Return the (x, y) coordinate for the center point of the cell that contains the specified text.  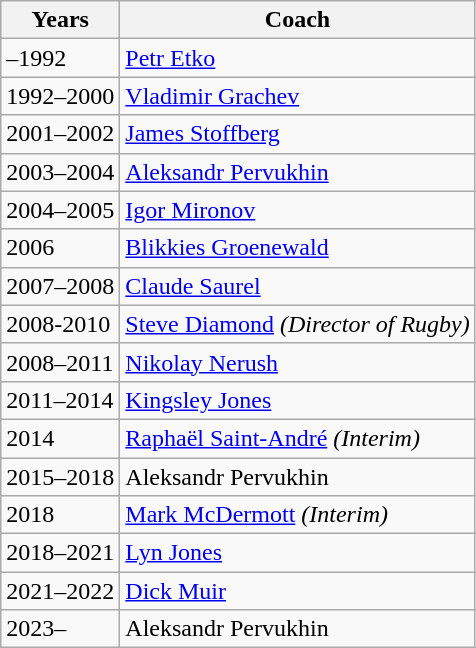
2007–2008 (60, 286)
–1992 (60, 58)
2006 (60, 248)
2014 (60, 438)
2001–2002 (60, 134)
Claude Saurel (298, 286)
2004–2005 (60, 210)
2023– (60, 629)
Kingsley Jones (298, 400)
Vladimir Grachev (298, 96)
Lyn Jones (298, 553)
Blikkies Groenewald (298, 248)
Steve Diamond (Director of Rugby) (298, 324)
Igor Mironov (298, 210)
2003–2004 (60, 172)
2008-2010 (60, 324)
2018 (60, 515)
Dick Muir (298, 591)
1992–2000 (60, 96)
2021–2022 (60, 591)
Coach (298, 20)
2011–2014 (60, 400)
Mark McDermott (Interim) (298, 515)
2018–2021 (60, 553)
Petr Etko (298, 58)
2008–2011 (60, 362)
2015–2018 (60, 477)
Years (60, 20)
Raphaël Saint-André (Interim) (298, 438)
Nikolay Nerush (298, 362)
James Stoffberg (298, 134)
